For the text-containing cell, return its midpoint in (X, Y) coordinate format. 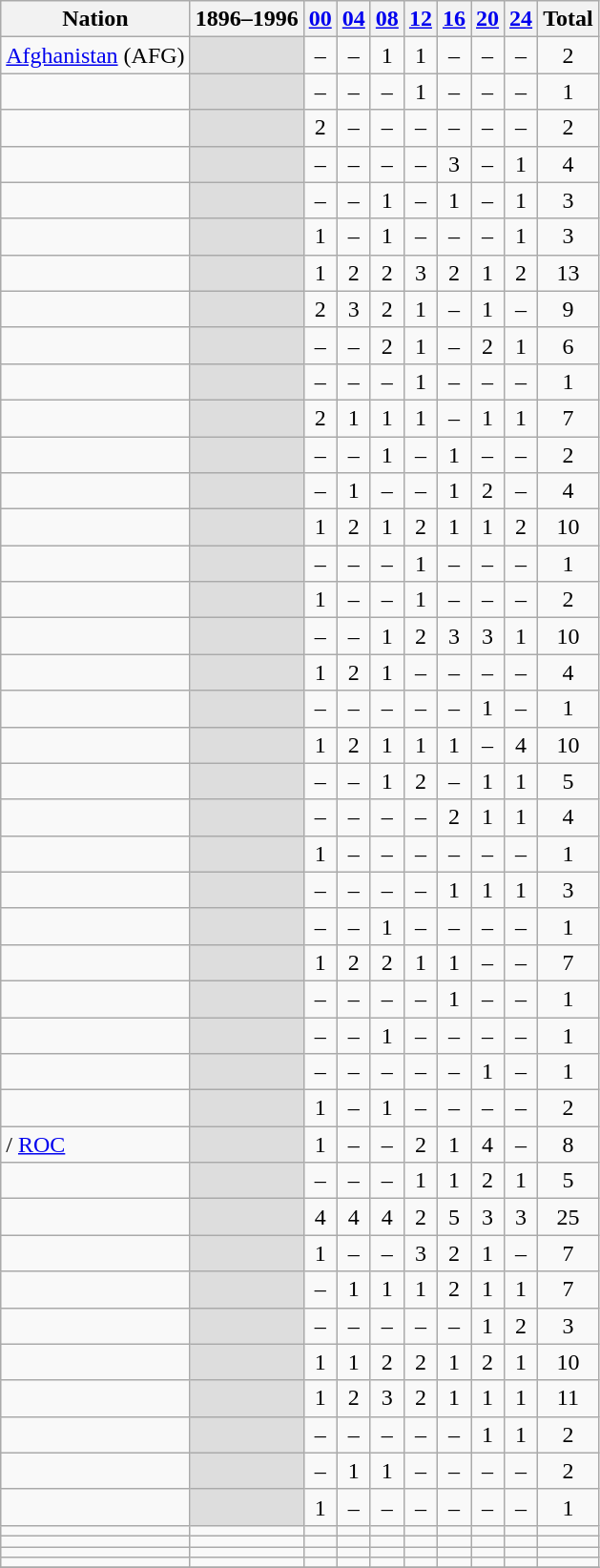
04 (353, 19)
25 (569, 1217)
/ ROC (95, 1145)
Total (569, 19)
Afghanistan (AFG) (95, 55)
1896–1996 (246, 19)
08 (387, 19)
13 (569, 273)
20 (488, 19)
24 (521, 19)
6 (569, 345)
00 (321, 19)
8 (569, 1145)
11 (569, 1398)
16 (454, 19)
Nation (95, 19)
9 (569, 309)
12 (420, 19)
